Output the (X, Y) coordinate of the center of the cell containing the given text.  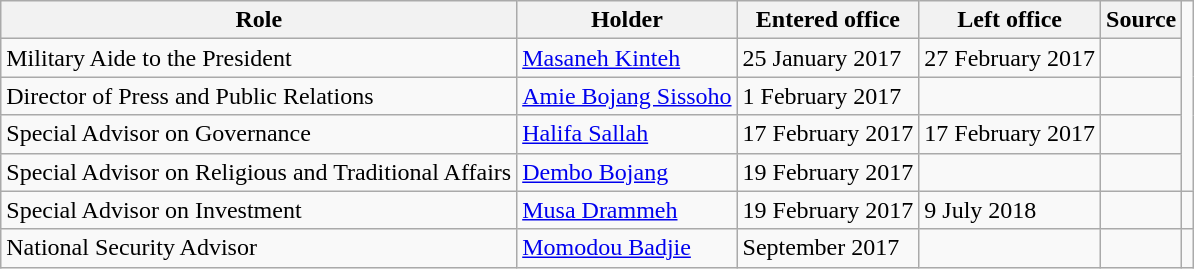
Dembo Bojang (627, 172)
1 February 2017 (828, 96)
Amie Bojang Sissoho (627, 96)
Source (1142, 20)
September 2017 (828, 248)
9 July 2018 (1010, 210)
Special Advisor on Religious and Traditional Affairs (259, 172)
Entered office (828, 20)
Holder (627, 20)
27 February 2017 (1010, 58)
Masaneh Kinteh (627, 58)
Role (259, 20)
Momodou Badjie (627, 248)
25 January 2017 (828, 58)
Halifa Sallah (627, 134)
Musa Drammeh (627, 210)
Director of Press and Public Relations (259, 96)
Special Advisor on Investment (259, 210)
Special Advisor on Governance (259, 134)
Military Aide to the President (259, 58)
National Security Advisor (259, 248)
Left office (1010, 20)
